Return the (x, y) coordinate for the center point of the cell that contains the specified text.  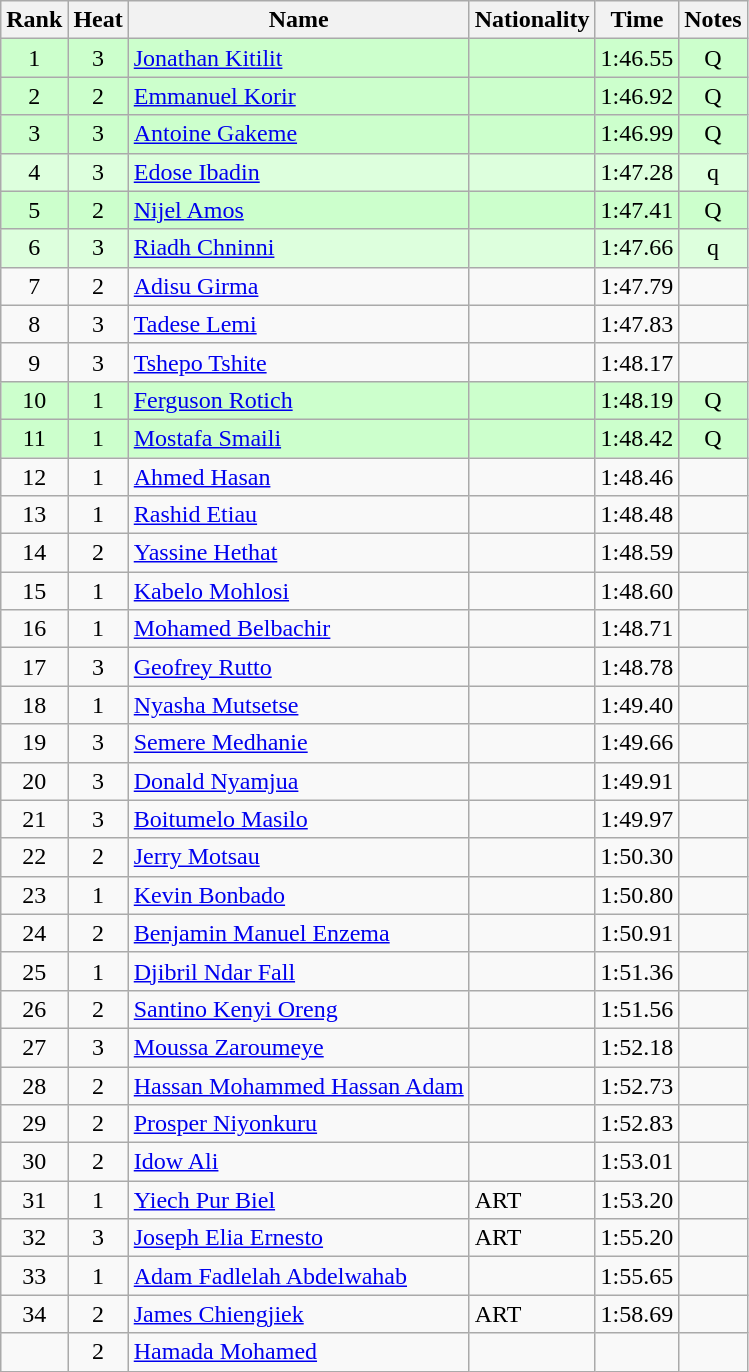
Nationality (532, 20)
22 (34, 857)
Adisu Girma (298, 286)
4 (34, 172)
1:49.91 (637, 781)
1:47.28 (637, 172)
1:48.59 (637, 553)
Jonathan Kitilit (298, 58)
Edose Ibadin (298, 172)
James Chiengjiek (298, 1314)
Hamada Mohamed (298, 1352)
1:48.78 (637, 667)
Yiech Pur Biel (298, 1200)
1:50.91 (637, 933)
Mostafa Smaili (298, 438)
15 (34, 591)
1:46.92 (637, 96)
Moussa Zaroumeye (298, 1047)
Prosper Niyonkuru (298, 1124)
24 (34, 933)
10 (34, 400)
Time (637, 20)
26 (34, 1009)
1:49.66 (637, 743)
19 (34, 743)
Idow Ali (298, 1162)
1:48.19 (637, 400)
Geofrey Rutto (298, 667)
33 (34, 1276)
Adam Fadlelah Abdelwahab (298, 1276)
Hassan Mohammed Hassan Adam (298, 1085)
1:46.55 (637, 58)
Yassine Hethat (298, 553)
5 (34, 210)
12 (34, 477)
Riadh Chninni (298, 248)
34 (34, 1314)
Tshepo Tshite (298, 362)
1:48.46 (637, 477)
1:48.42 (637, 438)
1:49.40 (637, 705)
Santino Kenyi Oreng (298, 1009)
Nijel Amos (298, 210)
20 (34, 781)
Name (298, 20)
23 (34, 895)
Mohamed Belbachir (298, 629)
Emmanuel Korir (298, 96)
1:51.36 (637, 971)
21 (34, 819)
1:52.18 (637, 1047)
25 (34, 971)
6 (34, 248)
1:48.60 (637, 591)
Benjamin Manuel Enzema (298, 933)
27 (34, 1047)
Kevin Bonbado (298, 895)
16 (34, 629)
1:47.79 (637, 286)
17 (34, 667)
Heat (98, 20)
Tadese Lemi (298, 324)
1:55.20 (637, 1238)
Kabelo Mohlosi (298, 591)
Boitumelo Masilo (298, 819)
1:51.56 (637, 1009)
1:47.83 (637, 324)
7 (34, 286)
1:58.69 (637, 1314)
Ahmed Hasan (298, 477)
1:52.73 (637, 1085)
1:46.99 (637, 134)
Djibril Ndar Fall (298, 971)
1:53.20 (637, 1200)
1:50.80 (637, 895)
1:47.41 (637, 210)
1:49.97 (637, 819)
Jerry Motsau (298, 857)
30 (34, 1162)
Nyasha Mutsetse (298, 705)
Joseph Elia Ernesto (298, 1238)
18 (34, 705)
29 (34, 1124)
13 (34, 515)
1:48.48 (637, 515)
1:52.83 (637, 1124)
Ferguson Rotich (298, 400)
Rank (34, 20)
1:47.66 (637, 248)
31 (34, 1200)
1:50.30 (637, 857)
Donald Nyamjua (298, 781)
1:48.71 (637, 629)
11 (34, 438)
Notes (713, 20)
1:55.65 (637, 1276)
Semere Medhanie (298, 743)
28 (34, 1085)
8 (34, 324)
9 (34, 362)
32 (34, 1238)
1:53.01 (637, 1162)
Rashid Etiau (298, 515)
Antoine Gakeme (298, 134)
1:48.17 (637, 362)
14 (34, 553)
